For the text-containing cell, return its midpoint in [x, y] coordinate format. 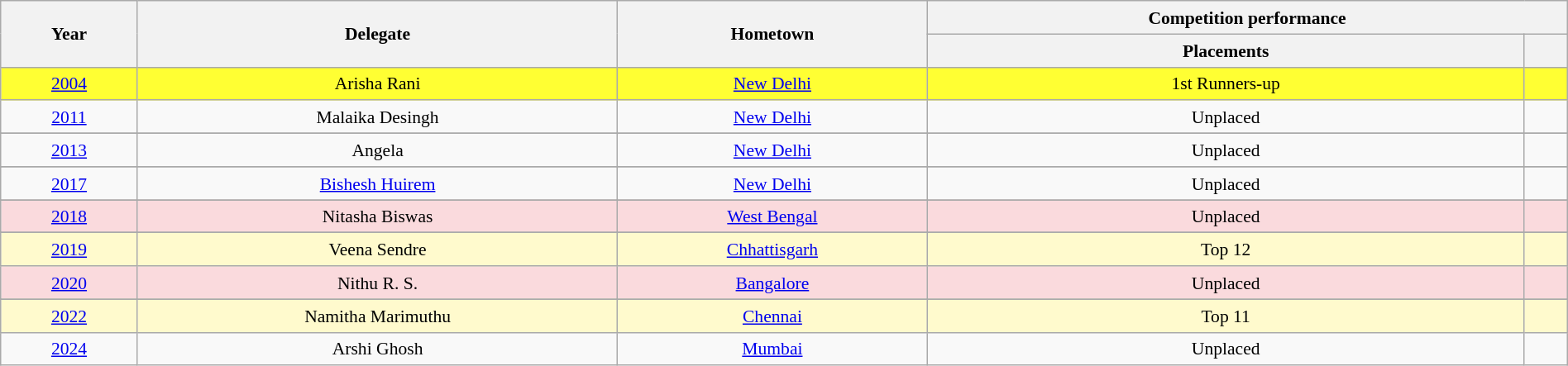
Arshi Ghosh [377, 349]
Competition performance [1247, 17]
Angela [377, 150]
Nithu R. S. [377, 283]
Bangalore [772, 283]
2013 [69, 150]
Year [69, 34]
2020 [69, 283]
Arisha Rani [377, 83]
2011 [69, 117]
Placements [1226, 50]
Chhattisgarh [772, 250]
Veena Sendre [377, 250]
Namitha Marimuthu [377, 316]
Hometown [772, 34]
Delegate [377, 34]
Bishesh Huirem [377, 183]
Top 12 [1226, 250]
Chennai [772, 316]
1st Runners-up [1226, 83]
2019 [69, 250]
Mumbai [772, 349]
2004 [69, 83]
2017 [69, 183]
2024 [69, 349]
2018 [69, 216]
Malaika Desingh [377, 117]
West Bengal [772, 216]
2022 [69, 316]
Top 11 [1226, 316]
Nitasha Biswas [377, 216]
